Extract the (X, Y) coordinate from the center of the cell holding the provided text.  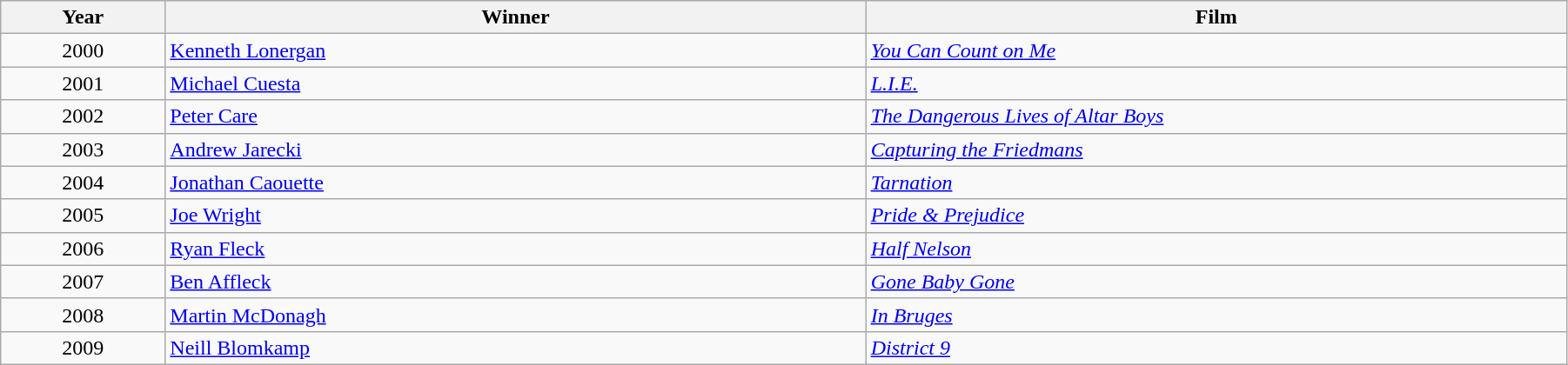
2004 (84, 182)
In Bruges (1216, 315)
2003 (84, 149)
L.I.E. (1216, 83)
Winner (515, 17)
Capturing the Friedmans (1216, 149)
Michael Cuesta (515, 83)
Martin McDonagh (515, 315)
Tarnation (1216, 182)
Joe Wright (515, 216)
District 9 (1216, 348)
2009 (84, 348)
Ben Affleck (515, 282)
Neill Blomkamp (515, 348)
2008 (84, 315)
2006 (84, 249)
Ryan Fleck (515, 249)
Half Nelson (1216, 249)
Kenneth Lonergan (515, 50)
Gone Baby Gone (1216, 282)
The Dangerous Lives of Altar Boys (1216, 116)
Jonathan Caouette (515, 182)
Peter Care (515, 116)
2000 (84, 50)
Year (84, 17)
Andrew Jarecki (515, 149)
2005 (84, 216)
You Can Count on Me (1216, 50)
Film (1216, 17)
2001 (84, 83)
2007 (84, 282)
2002 (84, 116)
Pride & Prejudice (1216, 216)
